From the cell containing the given text, extract its center point as (X, Y) coordinate. 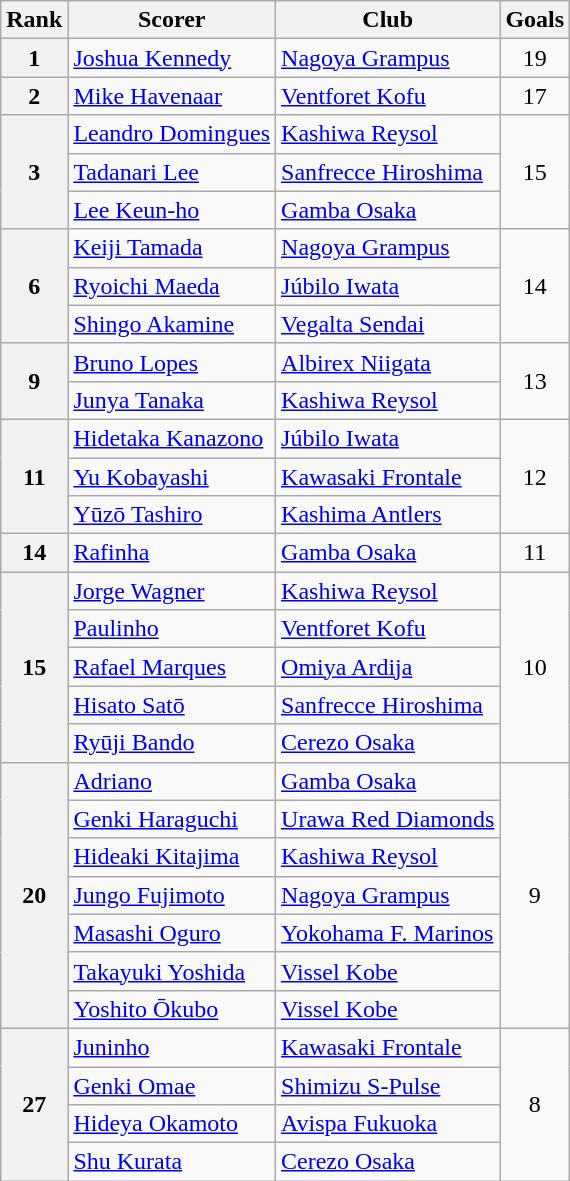
1 (34, 58)
Hidetaka Kanazono (172, 438)
Avispa Fukuoka (388, 1124)
Omiya Ardija (388, 667)
Yokohama F. Marinos (388, 933)
Shingo Akamine (172, 324)
Ryoichi Maeda (172, 286)
Urawa Red Diamonds (388, 819)
Club (388, 20)
6 (34, 286)
12 (535, 476)
17 (535, 96)
Masashi Oguro (172, 933)
Junya Tanaka (172, 400)
Lee Keun-ho (172, 210)
Rafael Marques (172, 667)
Rank (34, 20)
Albirex Niigata (388, 362)
Shimizu S-Pulse (388, 1085)
Joshua Kennedy (172, 58)
3 (34, 172)
Ryūji Bando (172, 743)
Paulinho (172, 629)
Vegalta Sendai (388, 324)
Keiji Tamada (172, 248)
13 (535, 381)
Genki Haraguchi (172, 819)
2 (34, 96)
Hideya Okamoto (172, 1124)
Hisato Satō (172, 705)
Yūzō Tashiro (172, 515)
Jorge Wagner (172, 591)
Kashima Antlers (388, 515)
Hideaki Kitajima (172, 857)
19 (535, 58)
Genki Omae (172, 1085)
Shu Kurata (172, 1162)
Adriano (172, 781)
Leandro Domingues (172, 134)
Jungo Fujimoto (172, 895)
Mike Havenaar (172, 96)
Bruno Lopes (172, 362)
Rafinha (172, 553)
Scorer (172, 20)
Yu Kobayashi (172, 477)
8 (535, 1104)
10 (535, 667)
Takayuki Yoshida (172, 971)
20 (34, 895)
27 (34, 1104)
Tadanari Lee (172, 172)
Juninho (172, 1047)
Goals (535, 20)
Yoshito Ōkubo (172, 1009)
